Detect which cell encompasses the target text, then output its (x, y) center coordinate. 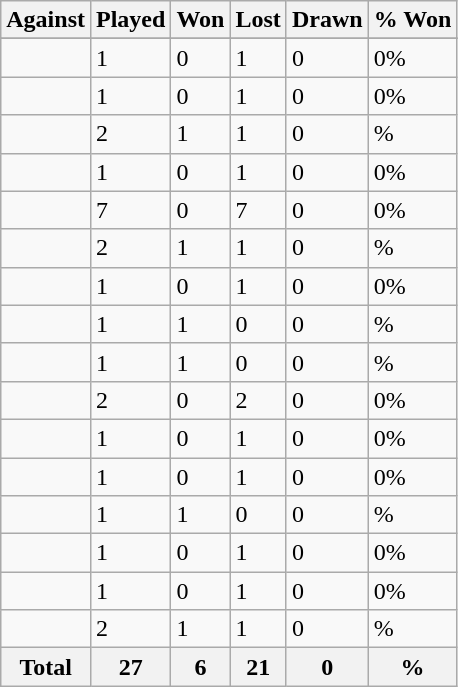
Total (46, 667)
6 (200, 667)
Lost (258, 20)
Drawn (327, 20)
21 (258, 667)
27 (130, 667)
% Won (412, 20)
Won (200, 20)
Played (130, 20)
Against (46, 20)
